Find where the given text appears and provide that cell's center as [x, y] coordinate. 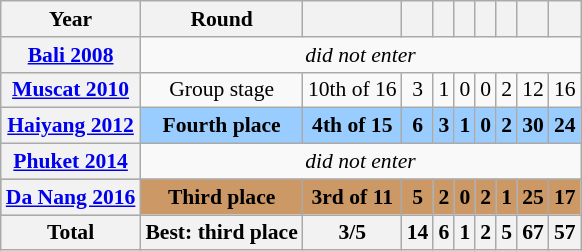
3/5 [352, 233]
10th of 16 [352, 90]
3rd of 11 [352, 197]
Round [221, 19]
Fourth place [221, 126]
Haiyang 2012 [71, 126]
57 [565, 233]
Muscat 2010 [71, 90]
25 [533, 197]
12 [533, 90]
67 [533, 233]
4th of 15 [352, 126]
Total [71, 233]
24 [565, 126]
Bali 2008 [71, 55]
30 [533, 126]
Third place [221, 197]
14 [418, 233]
Phuket 2014 [71, 162]
17 [565, 197]
Best: third place [221, 233]
16 [565, 90]
Group stage [221, 90]
Year [71, 19]
Da Nang 2016 [71, 197]
